For the text-containing cell, return its midpoint in (x, y) coordinate format. 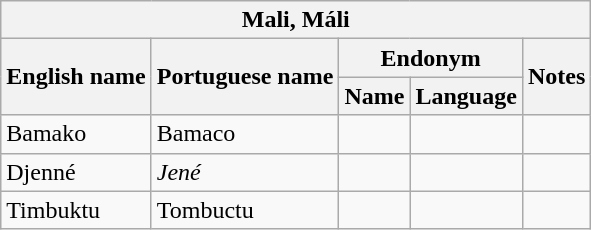
Jené (245, 172)
Notes (556, 77)
Portuguese name (245, 77)
Bamako (76, 134)
Endonym (430, 58)
English name (76, 77)
Mali, Máli (296, 20)
Timbuktu (76, 210)
Bamaco (245, 134)
Name (374, 96)
Djenné (76, 172)
Language (466, 96)
Tombuctu (245, 210)
